Provide the (X, Y) coordinate of the cell's center where the given text is located.  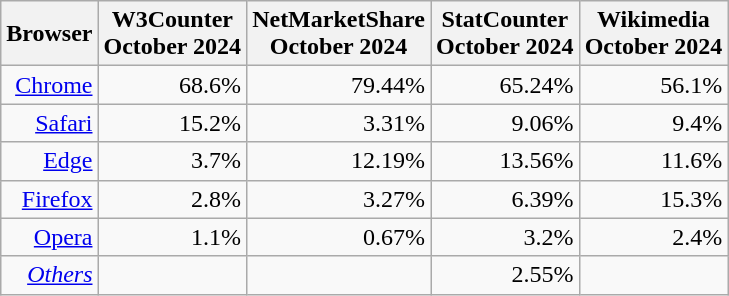
1.1% (172, 237)
WikimediaOctober 2024 (654, 34)
65.24% (506, 85)
68.6% (172, 85)
0.67% (339, 237)
13.56% (506, 161)
W3Counter October 2024 (172, 34)
15.2% (172, 123)
9.06% (506, 123)
3.2% (506, 237)
Edge (50, 161)
Chrome (50, 85)
2.55% (506, 275)
6.39% (506, 199)
56.1% (654, 85)
2.4% (654, 237)
11.6% (654, 161)
NetMarketShare October 2024 (339, 34)
12.19% (339, 161)
2.8% (172, 199)
Others (50, 275)
3.7% (172, 161)
3.27% (339, 199)
Opera (50, 237)
79.44% (339, 85)
15.3% (654, 199)
3.31% (339, 123)
9.4% (654, 123)
Firefox (50, 199)
Browser (50, 34)
StatCounterOctober 2024 (506, 34)
Safari (50, 123)
